Identify which cell holds the provided text, then report its (x, y) central coordinate. 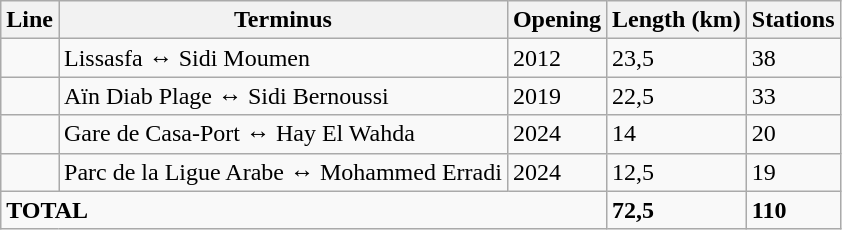
TOTAL (304, 210)
Length (km) (677, 20)
12,5 (677, 172)
Stations (793, 20)
38 (793, 58)
Opening (556, 20)
Gare de Casa-Port ↔ Hay El Wahda (282, 134)
Aïn Diab Plage ↔ Sidi Bernoussi (282, 96)
110 (793, 210)
20 (793, 134)
2019 (556, 96)
72,5 (677, 210)
22,5 (677, 96)
Lissasfa ↔ Sidi Moumen (282, 58)
Terminus (282, 20)
23,5 (677, 58)
Parc de la Ligue Arabe ↔ Mohammed Erradi (282, 172)
Line (30, 20)
14 (677, 134)
2012 (556, 58)
33 (793, 96)
19 (793, 172)
